Identify which cell holds the provided text, then report its (X, Y) central coordinate. 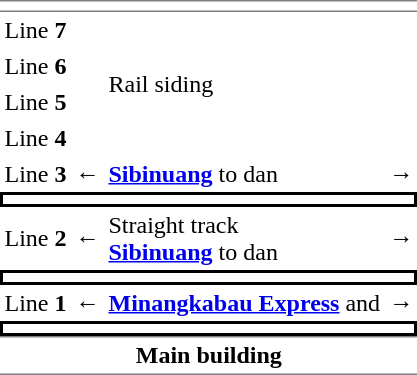
Line 5 (36, 102)
Line 4 (36, 138)
Line 6 (36, 66)
Line 1 (36, 303)
Line 7 (36, 30)
Minangkabau Express and (244, 303)
Rail siding (244, 84)
Line 2 (36, 238)
Line 3 (36, 174)
Sibinuang to dan (244, 174)
Straight track Sibinuang to dan (244, 238)
